For the text-containing cell, return its midpoint in [x, y] coordinate format. 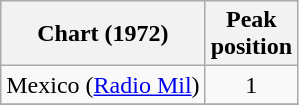
Chart (1972) [103, 34]
1 [251, 85]
Peakposition [251, 34]
Mexico (Radio Mil) [103, 85]
